Output the [x, y] coordinate of the center of the cell containing the given text.  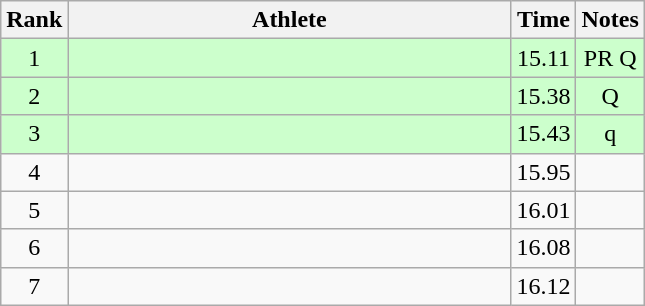
Notes [610, 20]
15.43 [544, 134]
16.01 [544, 210]
PR Q [610, 58]
2 [34, 96]
4 [34, 172]
3 [34, 134]
q [610, 134]
Rank [34, 20]
Q [610, 96]
16.12 [544, 286]
1 [34, 58]
15.38 [544, 96]
16.08 [544, 248]
5 [34, 210]
15.95 [544, 172]
6 [34, 248]
7 [34, 286]
Athlete [290, 20]
15.11 [544, 58]
Time [544, 20]
